Search for the cell housing the specified text and yield its [X, Y] center coordinate. 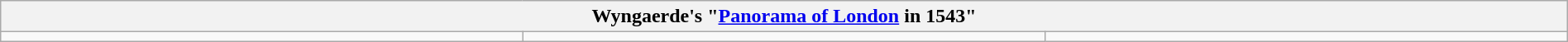
Wyngaerde's "Panorama of London in 1543" [784, 16]
